Identify which cell holds the provided text, then report its [X, Y] central coordinate. 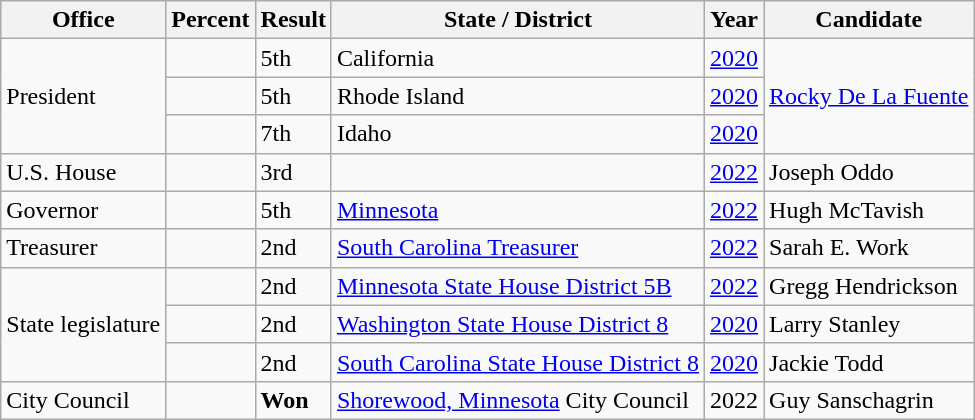
Jackie Todd [869, 362]
Sarah E. Work [869, 248]
Office [84, 20]
City Council [84, 400]
South Carolina Treasurer [518, 248]
State / District [518, 20]
Governor [84, 210]
Rhode Island [518, 96]
Hugh McTavish [869, 210]
President [84, 96]
South Carolina State House District 8 [518, 362]
State legislature [84, 324]
Idaho [518, 134]
Minnesota [518, 210]
Gregg Hendrickson [869, 286]
Treasurer [84, 248]
Year [734, 20]
Won [293, 400]
California [518, 58]
Minnesota State House District 5B [518, 286]
U.S. House [84, 172]
Washington State House District 8 [518, 324]
Percent [210, 20]
Candidate [869, 20]
Shorewood, Minnesota City Council [518, 400]
7th [293, 134]
3rd [293, 172]
Larry Stanley [869, 324]
Result [293, 20]
Rocky De La Fuente [869, 96]
Joseph Oddo [869, 172]
Guy Sanschagrin [869, 400]
